Determine the (x, y) coordinate at the center of the cell enclosing the given text.  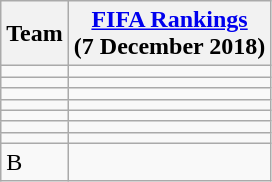
B (35, 162)
Team (35, 34)
FIFA Rankings(7 December 2018) (170, 34)
